Search for the cell housing the specified text and yield its (x, y) center coordinate. 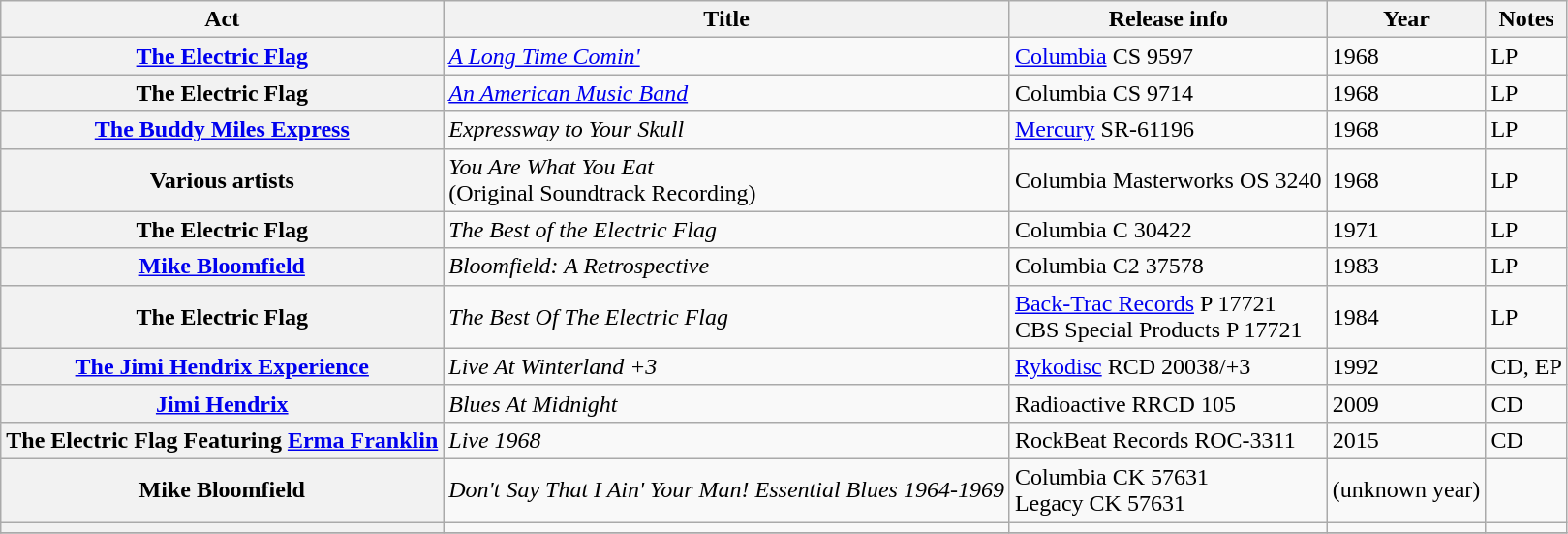
1984 (1406, 316)
Live 1968 (726, 440)
Title (726, 19)
1992 (1406, 366)
The Best Of The Electric Flag (726, 316)
Blues At Midnight (726, 403)
Expressway to Your Skull (726, 130)
(unknown year) (1406, 490)
Columbia Masterworks OS 3240 (1168, 180)
Jimi Hendrix (223, 403)
Notes (1526, 19)
The Jimi Hendrix Experience (223, 366)
Back-Trac Records P 17721CBS Special Products P 17721 (1168, 316)
Columbia C 30422 (1168, 230)
Columbia CK 57631Legacy CK 57631 (1168, 490)
RockBeat Records ROC-3311 (1168, 440)
The Electric Flag Featuring Erma Franklin (223, 440)
Don't Say That I Ain' Your Man! Essential Blues 1964-1969 (726, 490)
CD, EP (1526, 366)
Rykodisc RCD 20038/+3 (1168, 366)
Live At Winterland +3 (726, 366)
Columbia C2 37578 (1168, 267)
2015 (1406, 440)
The Buddy Miles Express (223, 130)
1983 (1406, 267)
Various artists (223, 180)
Act (223, 19)
Radioactive RRCD 105 (1168, 403)
Bloomfield: A Retrospective (726, 267)
2009 (1406, 403)
Release info (1168, 19)
The Best of the Electric Flag (726, 230)
You Are What You Eat(Original Soundtrack Recording) (726, 180)
Columbia CS 9714 (1168, 93)
Columbia CS 9597 (1168, 56)
Year (1406, 19)
Mercury SR-61196 (1168, 130)
A Long Time Comin' (726, 56)
An American Music Band (726, 93)
1971 (1406, 230)
